Search for the cell housing the specified text and yield its [X, Y] center coordinate. 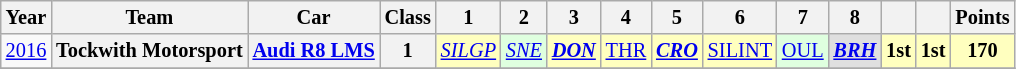
6 [740, 17]
SNE [524, 51]
170 [982, 51]
CRO [677, 51]
Class [408, 17]
5 [677, 17]
Year [26, 17]
SILINT [740, 51]
Car [314, 17]
8 [856, 17]
Audi R8 LMS [314, 51]
7 [803, 17]
2 [524, 17]
4 [626, 17]
Team [149, 17]
3 [574, 17]
DON [574, 51]
BRH [856, 51]
Tockwith Motorsport [149, 51]
Points [982, 17]
2016 [26, 51]
THR [626, 51]
OUL [803, 51]
SILGP [468, 51]
